Output the [x, y] coordinate of the center of the cell containing the given text.  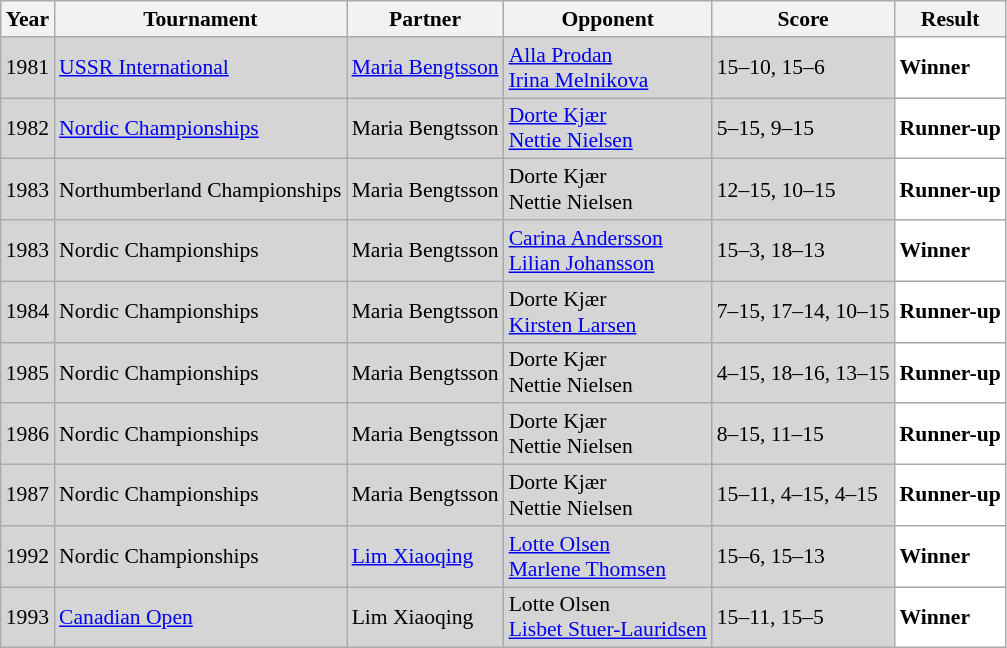
1982 [28, 128]
USSR International [200, 68]
1986 [28, 434]
1992 [28, 556]
Result [950, 19]
8–15, 11–15 [804, 434]
Tournament [200, 19]
1985 [28, 372]
Opponent [608, 19]
Alla Prodan Irina Melnikova [608, 68]
Lotte Olsen Marlene Thomsen [608, 556]
Year [28, 19]
Dorte Kjær Kirsten Larsen [608, 312]
Lotte Olsen Lisbet Stuer-Lauridsen [608, 618]
15–3, 18–13 [804, 250]
5–15, 9–15 [804, 128]
4–15, 18–16, 13–15 [804, 372]
Carina Andersson Lilian Johansson [608, 250]
7–15, 17–14, 10–15 [804, 312]
15–10, 15–6 [804, 68]
1987 [28, 496]
Northumberland Championships [200, 190]
Canadian Open [200, 618]
15–11, 4–15, 4–15 [804, 496]
Score [804, 19]
1981 [28, 68]
1984 [28, 312]
12–15, 10–15 [804, 190]
Partner [426, 19]
15–6, 15–13 [804, 556]
1993 [28, 618]
15–11, 15–5 [804, 618]
